Pinpoint the cell where the given text exists, returning its [X, Y] midpoint coordinate. 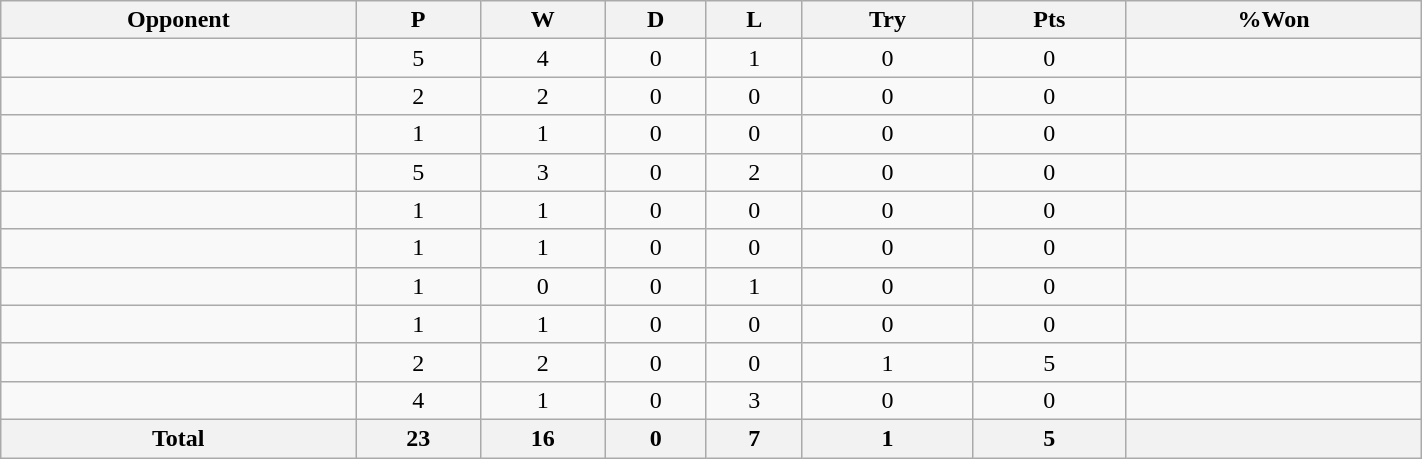
23 [418, 438]
W [544, 20]
Total [178, 438]
Try [887, 20]
P [418, 20]
L [754, 20]
%Won [1274, 20]
D [656, 20]
16 [544, 438]
Opponent [178, 20]
Pts [1050, 20]
7 [754, 438]
